Scan for the cell matching the given text and deliver its [x, y] coordinate at center. 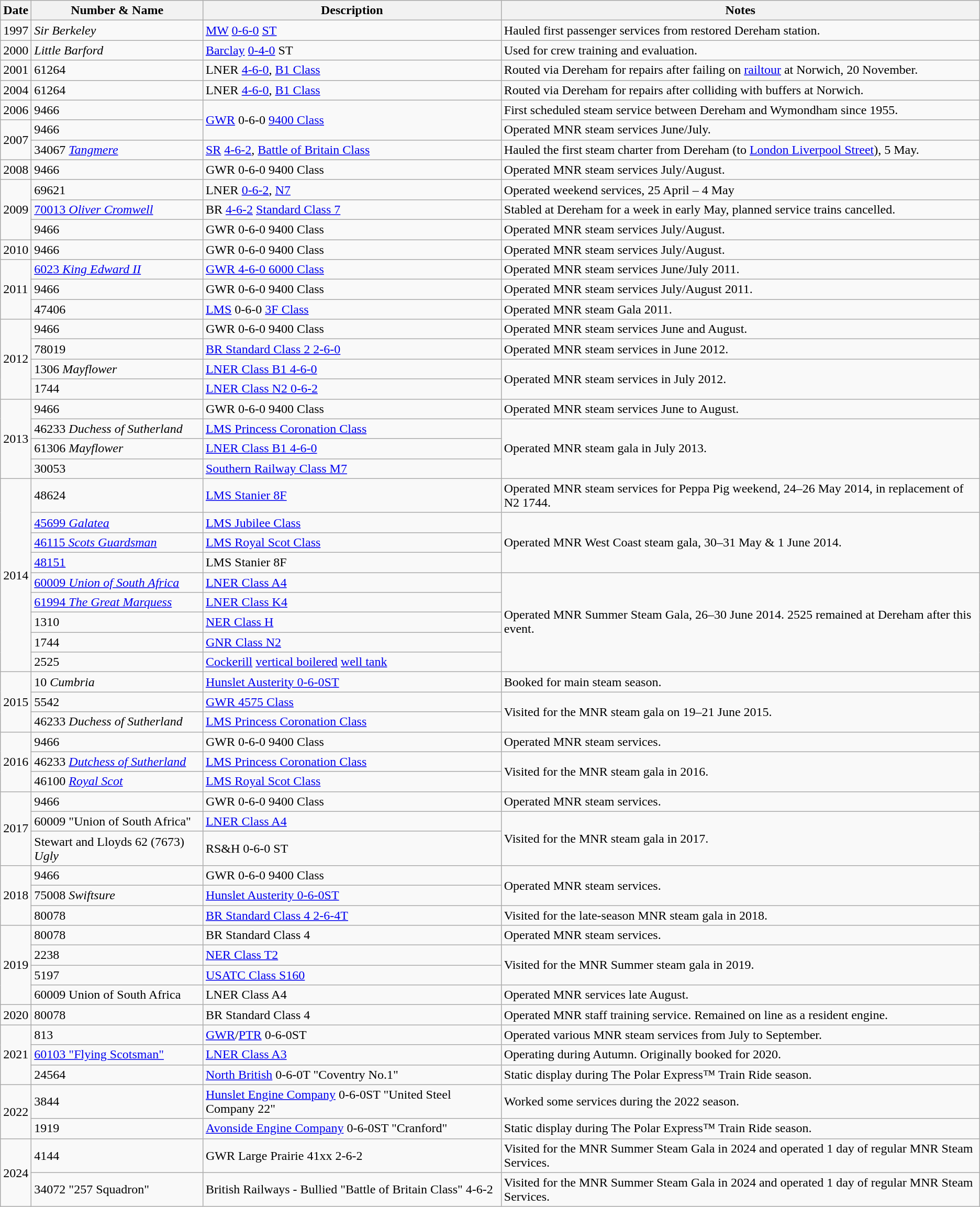
34072 "257 Squadron" [117, 1189]
4144 [117, 1156]
MW 0-6-0 ST [352, 30]
GNR Class N2 [352, 642]
2011 [16, 289]
BR 4-6-2 Standard Class 7 [352, 209]
Visited for the MNR Summer steam gala in 2019. [740, 965]
LMS 0-6-0 3F Class [352, 309]
10 Cumbria [117, 682]
34067 Tangmere [117, 150]
LMS Jubilee Class [352, 522]
LNER 0-6-2, N7 [352, 189]
Visited for the MNR steam gala in 2016. [740, 772]
First scheduled steam service between Dereham and Wymondham since 1955. [740, 110]
2013 [16, 439]
61306 Mayflower [117, 449]
Operated MNR services late August. [740, 995]
Operated MNR West Coast steam gala, 30–31 May & 1 June 2014. [740, 542]
GWR Large Prairie 41xx 2-6-2 [352, 1156]
Operated MNR steam services June to August. [740, 409]
Worked some services during the 2022 season. [740, 1101]
NER Class T2 [352, 955]
Operated MNR steam gala in July 2013. [740, 449]
Booked for main steam season. [740, 682]
BR Standard Class 4 2-6-4T [352, 915]
Visited for the MNR steam gala on 19–21 June 2015. [740, 712]
2010 [16, 250]
Operated weekend services, 25 April – 4 May [740, 189]
2008 [16, 170]
1306 Mayflower [117, 369]
2006 [16, 110]
Southern Railway Class M7 [352, 468]
2007 [16, 140]
Operated MNR steam services for Peppa Pig weekend, 24–26 May 2014, in replacement of N2 1744. [740, 495]
Operated MNR steam services June and August. [740, 329]
Visited for the late-season MNR steam gala in 2018. [740, 915]
Routed via Dereham for repairs after failing on railtour at Norwich, 20 November. [740, 70]
Hauled the first steam charter from Dereham (to London Liverpool Street), 5 May. [740, 150]
Operated MNR steam services June/July. [740, 130]
Operated MNR steam services July/August 2011. [740, 289]
Little Barford [117, 50]
Date [16, 10]
GWR/PTR 0-6-0ST [352, 1035]
60009 "Union of South Africa" [117, 821]
1919 [117, 1128]
69621 [117, 189]
Operated MNR staff training service. Remained on line as a resident engine. [740, 1015]
Hunslet Engine Company 0-6-0ST "United Steel Company 22" [352, 1101]
Avonside Engine Company 0-6-0ST "Cranford" [352, 1128]
70013 Oliver Cromwell [117, 209]
2014 [16, 575]
60103 "Flying Scotsman" [117, 1055]
LNER Class A3 [352, 1055]
GWR 4-6-0 6000 Class [352, 270]
Cockerill vertical boilered well tank [352, 662]
Barclay 0-4-0 ST [352, 50]
5542 [117, 702]
61994 The Great Marquess [117, 602]
46115 Scots Guardsman [117, 542]
3844 [117, 1101]
2019 [16, 965]
Operated various MNR steam services from July to September. [740, 1035]
2525 [117, 662]
Operated MNR steam Gala 2011. [740, 309]
2016 [16, 762]
Stabled at Dereham for a week in early May, planned service trains cancelled. [740, 209]
75008 Swiftsure [117, 895]
Operated MNR steam services in June 2012. [740, 349]
1310 [117, 622]
Notes [740, 10]
813 [117, 1035]
2001 [16, 70]
5197 [117, 975]
46100 Royal Scot [117, 781]
Description [352, 10]
Used for crew training and evaluation. [740, 50]
2018 [16, 895]
LNER Class K4 [352, 602]
2024 [16, 1172]
45699 Galatea [117, 522]
48624 [117, 495]
LNER Class N2 0-6-2 [352, 389]
GWR 4575 Class [352, 702]
Stewart and Lloyds 62 (7673) Ugly [117, 848]
2004 [16, 90]
2012 [16, 359]
Number & Name [117, 10]
RS&H 0-6-0 ST [352, 848]
British Railways - Bullied "Battle of Britain Class" 4-6-2 [352, 1189]
NER Class H [352, 622]
Routed via Dereham for repairs after colliding with buffers at Norwich. [740, 90]
Operated MNR steam services in July 2012. [740, 379]
BR Standard Class 2 2-6-0 [352, 349]
Visited for the MNR steam gala in 2017. [740, 839]
2238 [117, 955]
2009 [16, 209]
2021 [16, 1055]
47406 [117, 309]
6023 King Edward II [117, 270]
2015 [16, 702]
USATC Class S160 [352, 975]
24564 [117, 1075]
30053 [117, 468]
78019 [117, 349]
SR 4-6-2, Battle of Britain Class [352, 150]
Operating during Autumn. Originally booked for 2020. [740, 1055]
Operated MNR Summer Steam Gala, 26–30 June 2014. 2525 remained at Dereham after this event. [740, 622]
2020 [16, 1015]
46233 Dutchess of Sutherland [117, 762]
North British 0-6-0T "Coventry No.1" [352, 1075]
Operated MNR steam services June/July 2011. [740, 270]
2000 [16, 50]
2017 [16, 828]
1997 [16, 30]
48151 [117, 562]
2022 [16, 1112]
Sir Berkeley [117, 30]
Hauled first passenger services from restored Dereham station. [740, 30]
